Find where the given text appears and provide that cell's center as [x, y] coordinate. 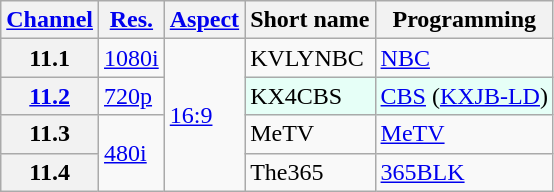
Programming [464, 20]
KVLYNBC [310, 58]
CBS (KXJB-LD) [464, 96]
NBC [464, 58]
480i [132, 153]
16:9 [204, 115]
KX4CBS [310, 96]
11.2 [50, 96]
720p [132, 96]
Aspect [204, 20]
1080i [132, 58]
365BLK [464, 172]
11.1 [50, 58]
11.4 [50, 172]
Short name [310, 20]
The365 [310, 172]
Channel [50, 20]
11.3 [50, 134]
Res. [132, 20]
